Find where the given text appears and provide that cell's center as (x, y) coordinate. 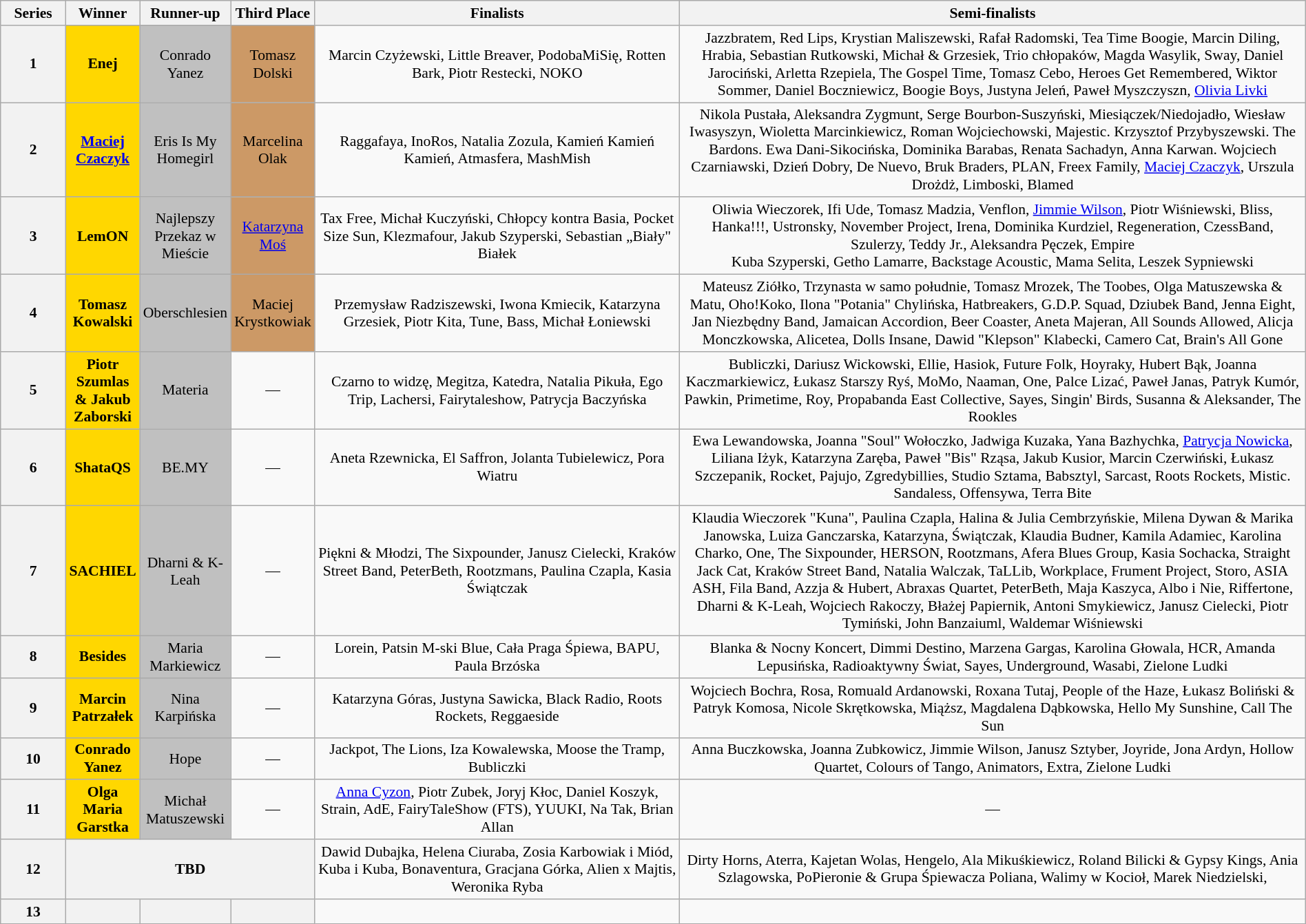
Tomasz Dolski (273, 64)
Anna Cyzon, Piotr Zubek, Joryj Kłoc, Daniel Koszyk, Strain, AdE, FairyTaleShow (FTS), YUUKI, Na Tak, Brian Allan (497, 810)
Dharni & K-Leah (185, 571)
Maciej Krystkowiak (273, 313)
Jackpot, The Lions, Iza Kowalewska, Moose the Tramp, Bubliczki (497, 759)
Besides (102, 657)
11 (33, 810)
Eris Is My Homegirl (185, 150)
Marcelina Olak (273, 150)
Tomasz Kowalski (102, 313)
Maria Markiewicz (185, 657)
Third Place (273, 13)
13 (33, 912)
Semi-finalists (993, 13)
Przemysław Radziszewski, Iwona Kmiecik, Katarzyna Grzesiek, Piotr Kita, Tune, Bass, Michał Łoniewski (497, 313)
Tax Free, Michał Kuczyński, Chłopcy kontra Basia, Pocket Size Sun, Klezmafour, Jakub Szyperski, Sebastian „Biały" Białek (497, 236)
Piotr Szumlas & Jakub Zaborski (102, 390)
12 (33, 869)
Maciej Czaczyk (102, 150)
4 (33, 313)
10 (33, 759)
7 (33, 571)
Nina Karpińska (185, 708)
6 (33, 468)
Materia (185, 390)
Olga Maria Garstka (102, 810)
Series (33, 13)
Czarno to widzę, Megitza, Katedra, Natalia Pikuła, Ego Trip, Lachersi, Fairytaleshow, Patrycja Baczyńska (497, 390)
Marcin Patrzałek (102, 708)
Marcin Czyżewski, Little Breaver, PodobaMiSię, Rotten Bark, Piotr Restecki, NOKO (497, 64)
LemON (102, 236)
Runner-up (185, 13)
ShataQS (102, 468)
Raggafaya, InoRos, Natalia Zozula, Kamień Kamień Kamień, Atmasfera, MashMish (497, 150)
TBD (190, 869)
Winner (102, 13)
Katarzyna Góras, Justyna Sawicka, Black Radio, Roots Rockets, Reggaeside (497, 708)
2 (33, 150)
8 (33, 657)
Oberschlesien (185, 313)
3 (33, 236)
Dawid Dubajka, Helena Ciuraba, Zosia Karbowiak i Miód, Kuba i Kuba, Bonaventura, Gracjana Górka, Alien x Majtis, Weronika Ryba (497, 869)
Aneta Rzewnicka, El Saffron, Jolanta Tubielewicz, Pora Wiatru (497, 468)
Enej (102, 64)
Lorein, Patsin M-ski Blue, Cała Praga Śpiewa, BAPU, Paula Brzóska (497, 657)
Michał Matuszewski (185, 810)
Finalists (497, 13)
Hope (185, 759)
1 (33, 64)
5 (33, 390)
Piękni & Młodzi, The Sixpounder, Janusz Cielecki, Kraków Street Band, PeterBeth, Rootzmans, Paulina Czapla, Kasia Świątczak (497, 571)
Katarzyna Moś (273, 236)
Najlepszy Przekaz w Mieście (185, 236)
SACHIEL (102, 571)
BE.MY (185, 468)
9 (33, 708)
